Detect which cell encompasses the target text, then output its (X, Y) center coordinate. 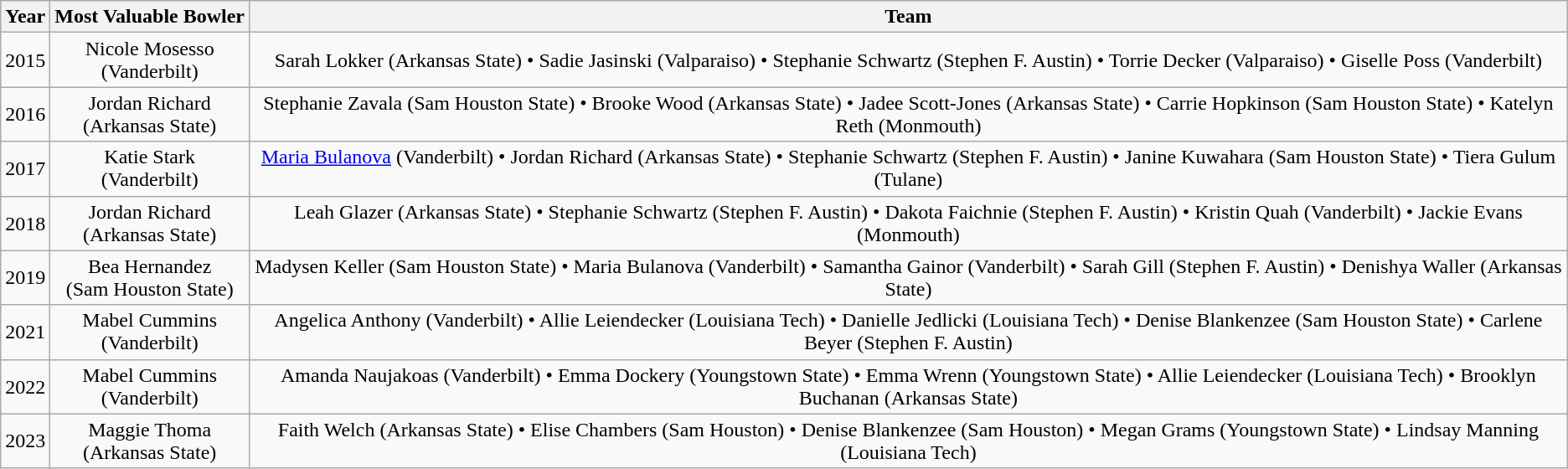
Nicole Mosesso(Vanderbilt) (150, 60)
2018 (25, 223)
Katie Stark(Vanderbilt) (150, 169)
Bea Hernandez(Sam Houston State) (150, 278)
Team (909, 17)
2023 (25, 441)
Most Valuable Bowler (150, 17)
Year (25, 17)
2019 (25, 278)
2015 (25, 60)
2022 (25, 387)
2016 (25, 114)
2021 (25, 332)
2017 (25, 169)
Maggie Thoma(Arkansas State) (150, 441)
